Return the [X, Y] coordinate for the center point of the cell that contains the specified text.  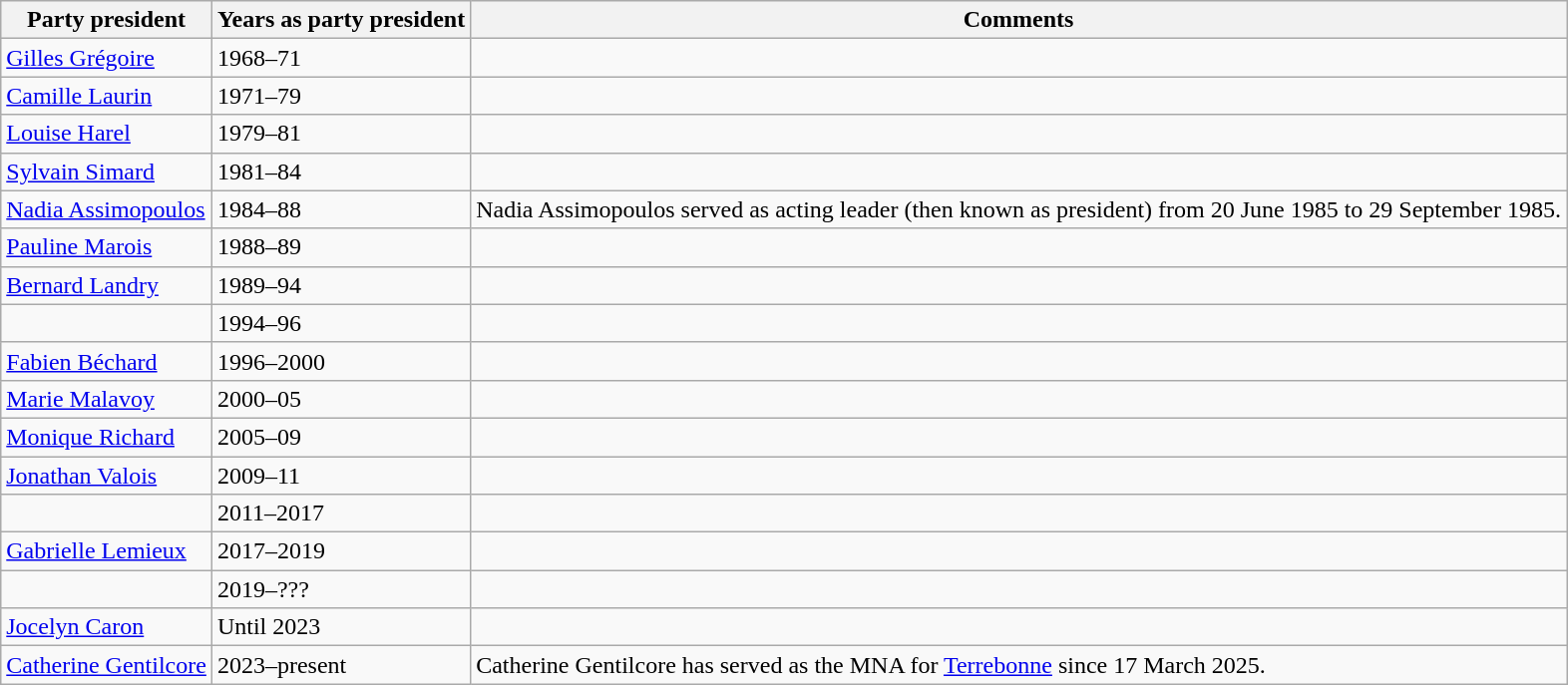
Gilles Grégoire [107, 58]
Catherine Gentilcore [107, 665]
Years as party president [341, 20]
2000–05 [341, 399]
2011–2017 [341, 514]
1994–96 [341, 323]
1968–71 [341, 58]
2023–present [341, 665]
Jonathan Valois [107, 476]
Marie Malavoy [107, 399]
1996–2000 [341, 361]
Comments [1019, 20]
Bernard Landry [107, 285]
Nadia Assimopoulos [107, 209]
2017–2019 [341, 551]
1988–89 [341, 247]
1984–88 [341, 209]
1989–94 [341, 285]
Gabrielle Lemieux [107, 551]
Party president [107, 20]
1979–81 [341, 134]
1971–79 [341, 96]
2009–11 [341, 476]
Fabien Béchard [107, 361]
Jocelyn Caron [107, 627]
Nadia Assimopoulos served as acting leader (then known as president) from 20 June 1985 to 29 September 1985. [1019, 209]
Monique Richard [107, 437]
Pauline Marois [107, 247]
Louise Harel [107, 134]
2005–09 [341, 437]
1981–84 [341, 171]
Catherine Gentilcore has served as the MNA for Terrebonne since 17 March 2025. [1019, 665]
Until 2023 [341, 627]
Sylvain Simard [107, 171]
2019–??? [341, 589]
Camille Laurin [107, 96]
